Return the [x, y] coordinate for the center point of the cell that contains the specified text.  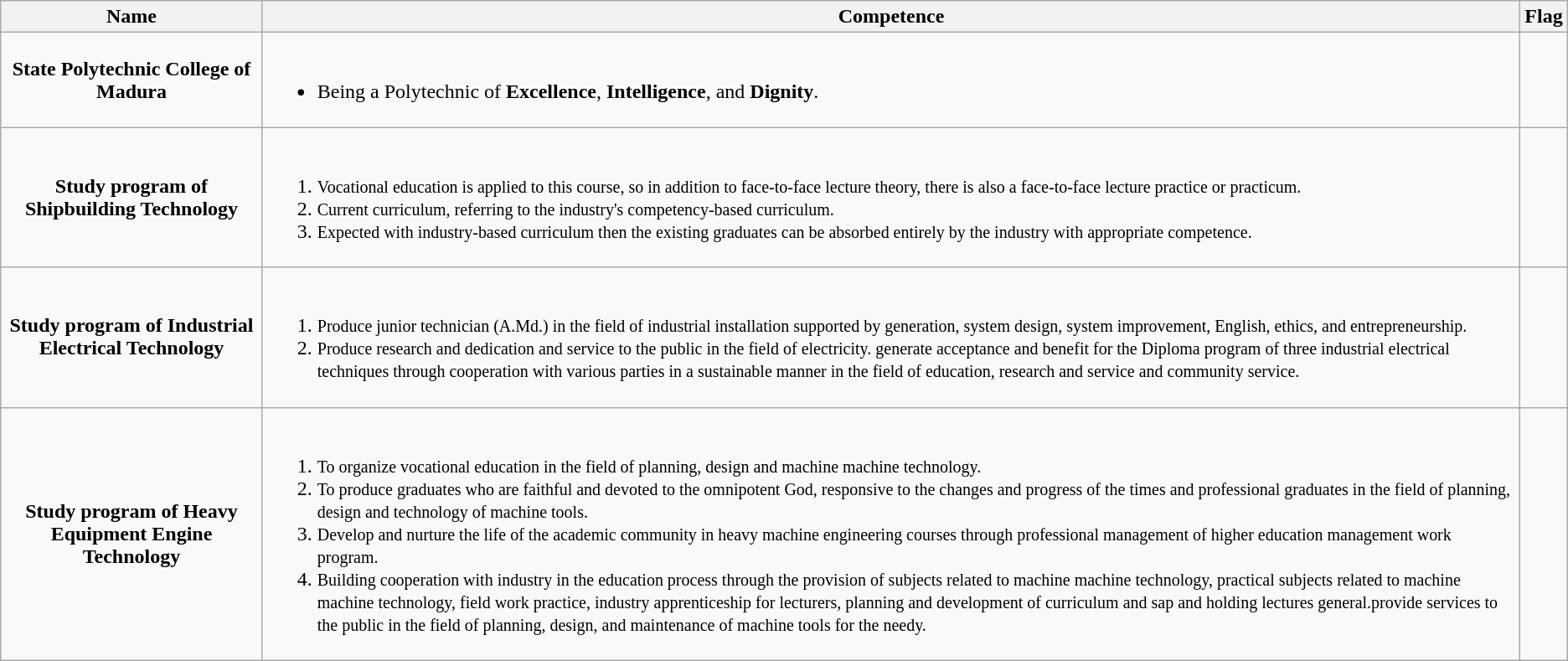
Name [132, 17]
Competence [891, 17]
Study program of Industrial Electrical Technology [132, 337]
Flag [1544, 17]
Study program of Heavy Equipment Engine Technology [132, 534]
Study program of Shipbuilding Technology [132, 198]
Being a Polytechnic of Excellence, Intelligence, and Dignity. [891, 80]
State Polytechnic College of Madura [132, 80]
